Extract the (X, Y) coordinate from the center of the cell holding the provided text.  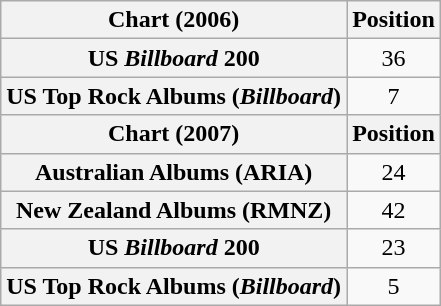
23 (394, 248)
Australian Albums (ARIA) (174, 172)
Chart (2006) (174, 20)
24 (394, 172)
5 (394, 286)
New Zealand Albums (RMNZ) (174, 210)
Chart (2007) (174, 134)
42 (394, 210)
36 (394, 58)
7 (394, 96)
